Capture the cell that displays the provided text and extract its [x, y] central coordinate. 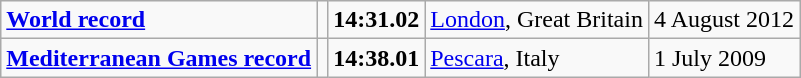
London, Great Britain [537, 20]
4 August 2012 [724, 20]
1 July 2009 [724, 58]
Mediterranean Games record [159, 58]
14:31.02 [376, 20]
14:38.01 [376, 58]
World record [159, 20]
Pescara, Italy [537, 58]
